Provide the (x, y) coordinate of the cell's center where the given text is located.  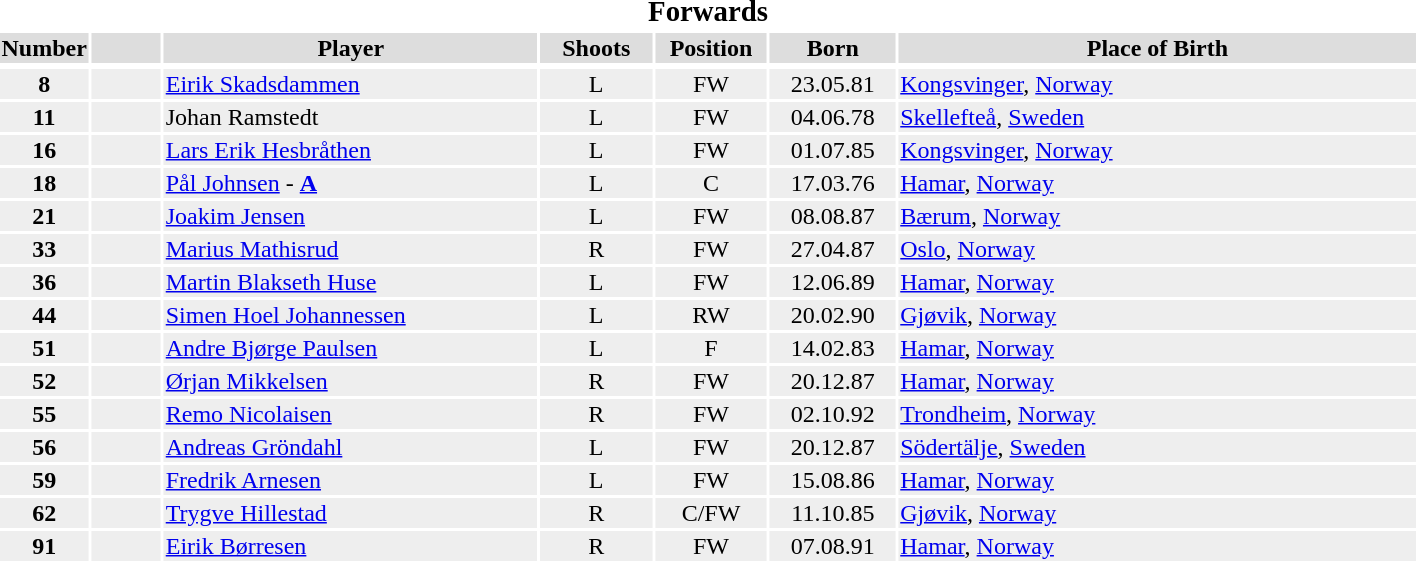
44 (44, 315)
8 (44, 84)
Martin Blakseth Huse (350, 282)
14.02.83 (833, 348)
36 (44, 282)
23.05.81 (833, 84)
33 (44, 249)
Bærum, Norway (1158, 216)
Lars Erik Hesbråthen (350, 150)
16 (44, 150)
62 (44, 513)
Södertälje, Sweden (1158, 447)
Fredrik Arnesen (350, 480)
Marius Mathisrud (350, 249)
Number (44, 48)
12.06.89 (833, 282)
27.04.87 (833, 249)
56 (44, 447)
Trondheim, Norway (1158, 414)
Position (711, 48)
08.08.87 (833, 216)
Joakim Jensen (350, 216)
52 (44, 381)
C/FW (711, 513)
20.02.90 (833, 315)
15.08.86 (833, 480)
Andre Bjørge Paulsen (350, 348)
55 (44, 414)
Place of Birth (1158, 48)
21 (44, 216)
Trygve Hillestad (350, 513)
01.07.85 (833, 150)
Born (833, 48)
Andreas Gröndahl (350, 447)
Eirik Børresen (350, 546)
02.10.92 (833, 414)
Oslo, Norway (1158, 249)
51 (44, 348)
11 (44, 117)
Ørjan Mikkelsen (350, 381)
Johan Ramstedt (350, 117)
Shoots (596, 48)
RW (711, 315)
Simen Hoel Johannessen (350, 315)
Remo Nicolaisen (350, 414)
Pål Johnsen - A (350, 183)
18 (44, 183)
Player (350, 48)
F (711, 348)
17.03.76 (833, 183)
04.06.78 (833, 117)
11.10.85 (833, 513)
91 (44, 546)
59 (44, 480)
C (711, 183)
Skellefteå, Sweden (1158, 117)
07.08.91 (833, 546)
Eirik Skadsdammen (350, 84)
